Extract the [X, Y] coordinate from the center of the cell holding the provided text.  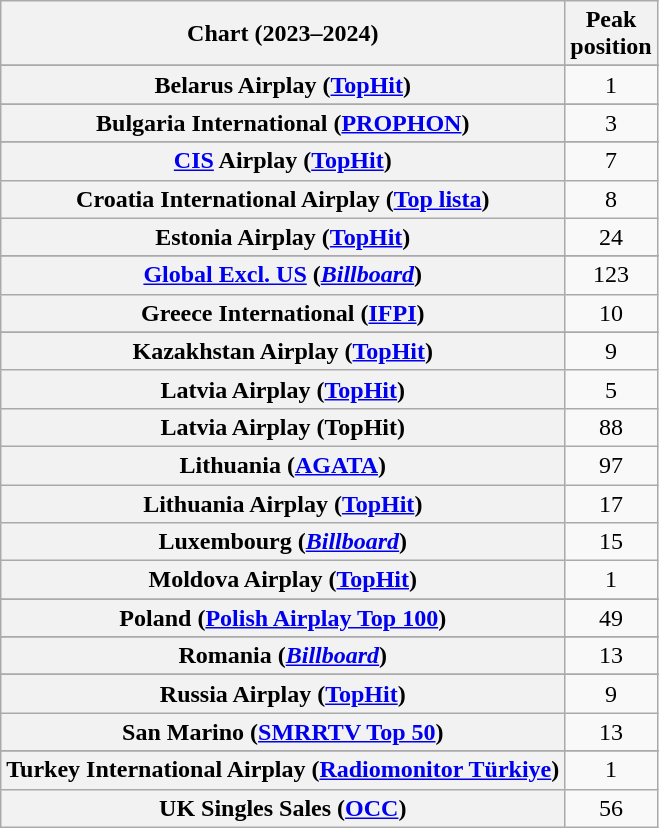
10 [611, 313]
Peakposition [611, 34]
Luxembourg (Billboard) [283, 542]
17 [611, 503]
Estonia Airplay (TopHit) [283, 237]
5 [611, 389]
Greece International (IFPI) [283, 313]
56 [611, 808]
Poland (Polish Airplay Top 100) [283, 618]
Turkey International Airplay (Radiomonitor Türkiye) [283, 770]
Lithuania Airplay (TopHit) [283, 503]
Lithuania (AGATA) [283, 465]
Romania (Billboard) [283, 656]
CIS Airplay (TopHit) [283, 161]
UK Singles Sales (OCC) [283, 808]
Russia Airplay (TopHit) [283, 694]
Croatia International Airplay (Top lista) [283, 199]
97 [611, 465]
San Marino (SMRRTV Top 50) [283, 732]
Bulgaria International (PROPHON) [283, 123]
49 [611, 618]
3 [611, 123]
123 [611, 275]
8 [611, 199]
Belarus Airplay (TopHit) [283, 85]
Chart (2023–2024) [283, 34]
Kazakhstan Airplay (TopHit) [283, 351]
Moldova Airplay (TopHit) [283, 580]
24 [611, 237]
88 [611, 427]
15 [611, 542]
Global Excl. US (Billboard) [283, 275]
7 [611, 161]
